Output the (X, Y) coordinate of the center of the cell containing the given text.  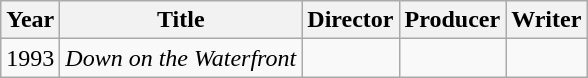
Year (30, 20)
Writer (546, 20)
Down on the Waterfront (181, 58)
Title (181, 20)
Producer (452, 20)
1993 (30, 58)
Director (350, 20)
